Scan for the cell matching the given text and deliver its (X, Y) coordinate at center. 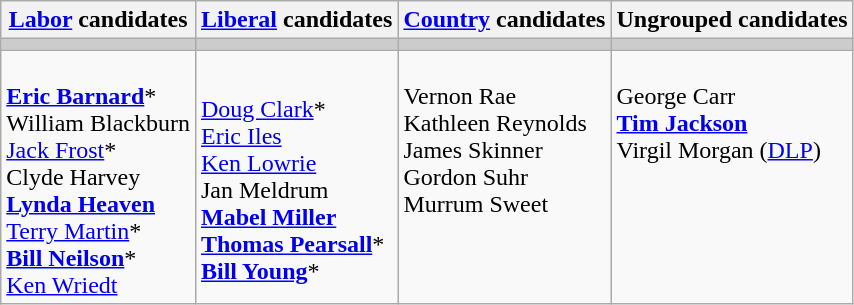
Country candidates (504, 20)
Doug Clark* Eric Iles Ken Lowrie Jan Meldrum Mabel Miller Thomas Pearsall* Bill Young* (296, 177)
Vernon Rae Kathleen Reynolds James Skinner Gordon Suhr Murrum Sweet (504, 177)
Labor candidates (98, 20)
Eric Barnard* William Blackburn Jack Frost* Clyde Harvey Lynda Heaven Terry Martin* Bill Neilson* Ken Wriedt (98, 177)
Ungrouped candidates (732, 20)
George Carr Tim Jackson Virgil Morgan (DLP) (732, 177)
Liberal candidates (296, 20)
